Return [X, Y] of the center of cell containing provided text 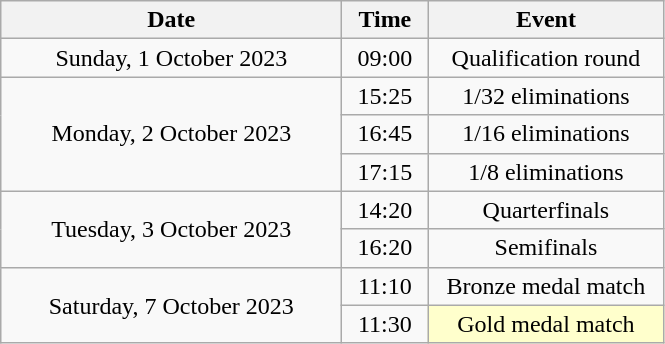
Semifinals [546, 248]
Quarterfinals [546, 210]
16:20 [385, 248]
Sunday, 1 October 2023 [172, 58]
Saturday, 7 October 2023 [172, 305]
11:10 [385, 286]
Qualification round [546, 58]
15:25 [385, 96]
1/16 eliminations [546, 134]
16:45 [385, 134]
1/8 eliminations [546, 172]
Bronze medal match [546, 286]
Gold medal match [546, 324]
Event [546, 20]
17:15 [385, 172]
Time [385, 20]
09:00 [385, 58]
Monday, 2 October 2023 [172, 134]
14:20 [385, 210]
1/32 eliminations [546, 96]
Date [172, 20]
11:30 [385, 324]
Tuesday, 3 October 2023 [172, 229]
